Output the [X, Y] coordinate of the center of the cell containing the given text.  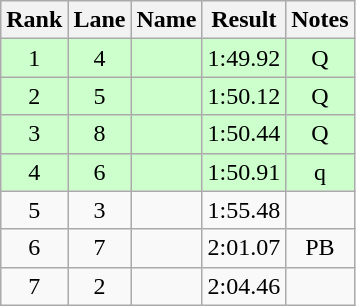
Lane [100, 20]
1:55.48 [244, 210]
Result [244, 20]
PB [320, 248]
Rank [34, 20]
q [320, 172]
1:50.91 [244, 172]
2:01.07 [244, 248]
1:50.44 [244, 134]
1 [34, 58]
2:04.46 [244, 286]
1:50.12 [244, 96]
Notes [320, 20]
Name [166, 20]
8 [100, 134]
1:49.92 [244, 58]
